For the text-containing cell, return its midpoint in (X, Y) coordinate format. 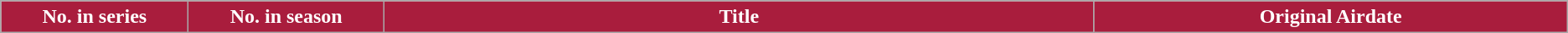
No. in series (95, 17)
Title (739, 17)
Original Airdate (1330, 17)
No. in season (286, 17)
